Determine the (x, y) coordinate at the center of the cell enclosing the given text.  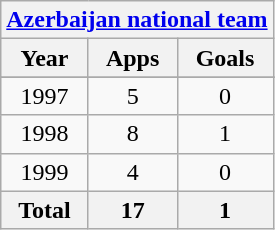
5 (132, 96)
Azerbaijan national team (137, 20)
4 (132, 172)
Year (45, 58)
1997 (45, 96)
Apps (132, 58)
Goals (225, 58)
17 (132, 210)
1999 (45, 172)
8 (132, 134)
Total (45, 210)
1998 (45, 134)
